Extract the [X, Y] coordinate from the center of the cell holding the provided text.  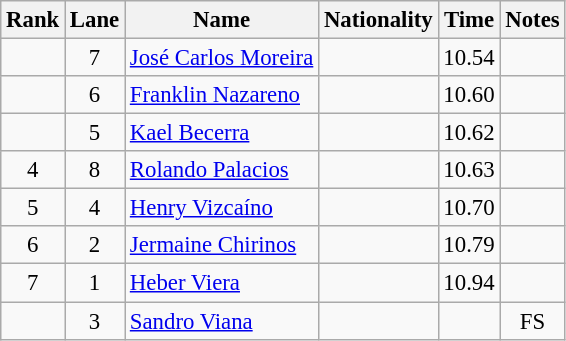
FS [532, 321]
Rolando Palacios [222, 170]
Name [222, 20]
Nationality [378, 20]
Rank [33, 20]
Henry Vizcaíno [222, 208]
10.94 [469, 283]
Sandro Viana [222, 321]
2 [95, 245]
Franklin Nazareno [222, 95]
1 [95, 283]
10.54 [469, 58]
José Carlos Moreira [222, 58]
8 [95, 170]
Kael Becerra [222, 133]
10.70 [469, 208]
Notes [532, 20]
10.63 [469, 170]
Heber Viera [222, 283]
Jermaine Chirinos [222, 245]
Lane [95, 20]
10.79 [469, 245]
10.60 [469, 95]
Time [469, 20]
3 [95, 321]
10.62 [469, 133]
